Extract the [x, y] coordinate from the center of the cell holding the provided text.  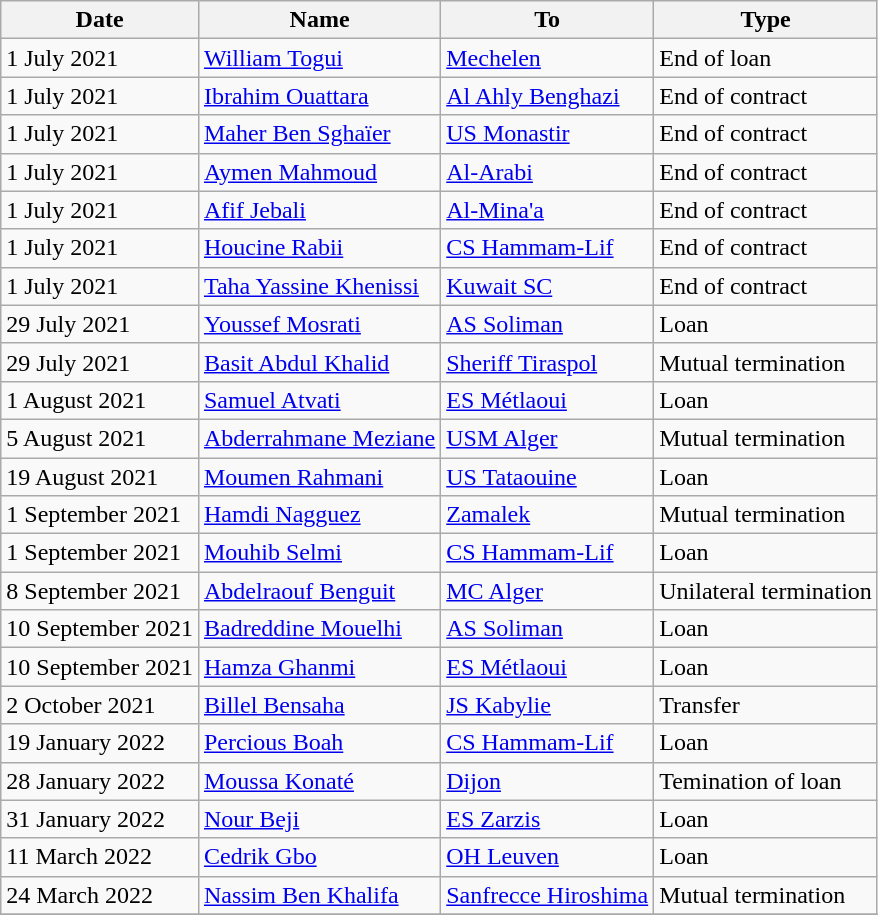
Billel Bensaha [319, 705]
Moumen Rahmani [319, 477]
Mouhib Selmi [319, 553]
Kuwait SC [548, 286]
28 January 2022 [100, 781]
Al-Mina'a [548, 210]
End of loan [766, 58]
OH Leuven [548, 857]
Hamdi Nagguez [319, 515]
Ibrahim Ouattara [319, 96]
Nassim Ben Khalifa [319, 895]
US Monastir [548, 134]
Abdelraouf Benguit [319, 591]
Nour Beji [319, 819]
Cedrik Gbo [319, 857]
Abderrahmane Meziane [319, 438]
Type [766, 20]
Mechelen [548, 58]
MC Alger [548, 591]
To [548, 20]
William Togui [319, 58]
Maher Ben Sghaïer [319, 134]
19 January 2022 [100, 743]
Temination of loan [766, 781]
Percious Boah [319, 743]
8 September 2021 [100, 591]
Name [319, 20]
11 March 2022 [100, 857]
24 March 2022 [100, 895]
Unilateral termination [766, 591]
Sanfrecce Hiroshima [548, 895]
5 August 2021 [100, 438]
US Tataouine [548, 477]
Transfer [766, 705]
Sheriff Tiraspol [548, 362]
1 August 2021 [100, 400]
Aymen Mahmoud [319, 172]
Samuel Atvati [319, 400]
Dijon [548, 781]
31 January 2022 [100, 819]
Taha Yassine Khenissi [319, 286]
JS Kabylie [548, 705]
Basit Abdul Khalid [319, 362]
2 October 2021 [100, 705]
Badreddine Mouelhi [319, 629]
Al-Arabi [548, 172]
Moussa Konaté [319, 781]
Afif Jebali [319, 210]
19 August 2021 [100, 477]
USM Alger [548, 438]
ES Zarzis [548, 819]
Hamza Ghanmi [319, 667]
Al Ahly Benghazi [548, 96]
Youssef Mosrati [319, 324]
Zamalek [548, 515]
Date [100, 20]
Houcine Rabii [319, 248]
